Capture the cell that displays the provided text and extract its [X, Y] central coordinate. 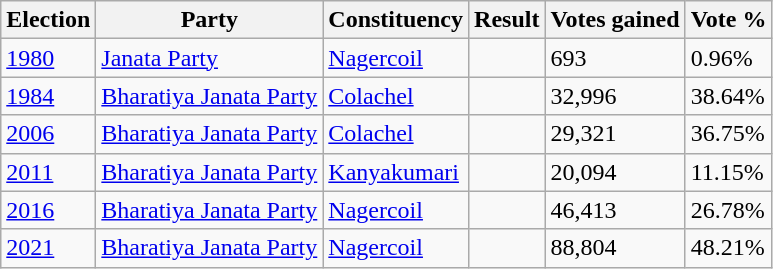
36.75% [728, 134]
11.15% [728, 172]
0.96% [728, 58]
48.21% [728, 248]
Janata Party [210, 58]
Votes gained [615, 20]
32,996 [615, 96]
Party [210, 20]
Kanyakumari [396, 172]
1980 [48, 58]
2016 [48, 210]
2011 [48, 172]
2006 [48, 134]
Vote % [728, 20]
20,094 [615, 172]
Result [507, 20]
1984 [48, 96]
29,321 [615, 134]
46,413 [615, 210]
Constituency [396, 20]
88,804 [615, 248]
2021 [48, 248]
26.78% [728, 210]
693 [615, 58]
38.64% [728, 96]
Election [48, 20]
